Return the (x, y) coordinate for the center point of the cell that contains the specified text.  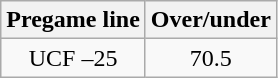
UCF –25 (74, 58)
Pregame line (74, 20)
70.5 (210, 58)
Over/under (210, 20)
